Return (x, y) of the center of cell containing provided text 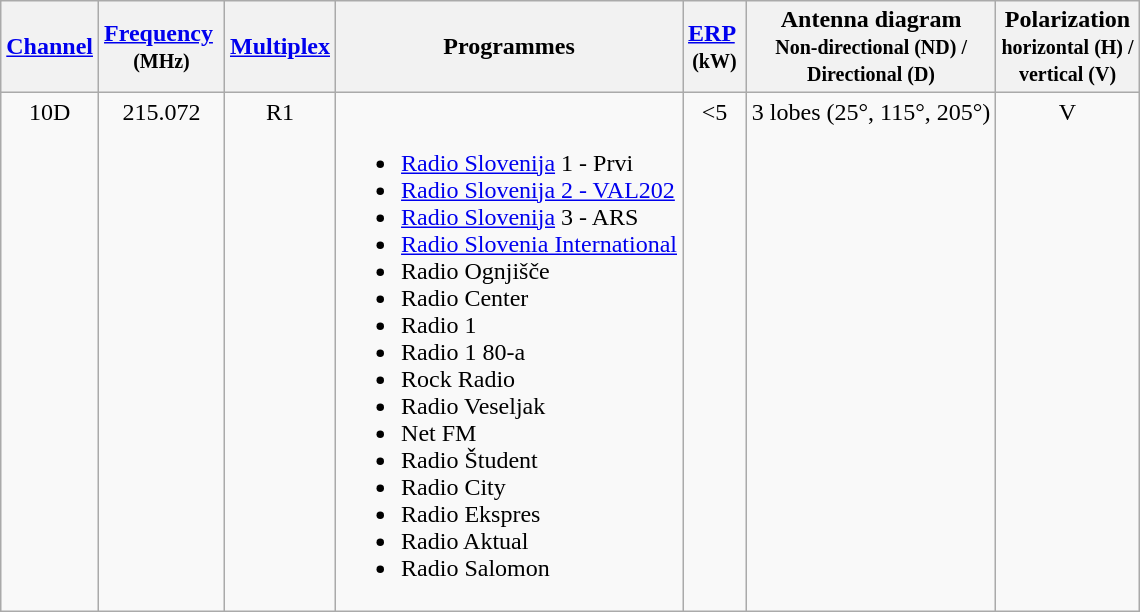
Polarizationhorizontal (H) /vertical (V) (1068, 47)
Channel (50, 47)
Programmes (510, 47)
ERP (kW) (715, 47)
3 lobes (25°, 115°, 205°) (871, 352)
Frequency (MHz) (162, 47)
10D (50, 352)
<5 (715, 352)
215.072 (162, 352)
Antenna diagramNon-directional (ND) /Directional (D) (871, 47)
V (1068, 352)
Multiplex (280, 47)
R1 (280, 352)
